Scan for the cell matching the given text and deliver its (X, Y) coordinate at center. 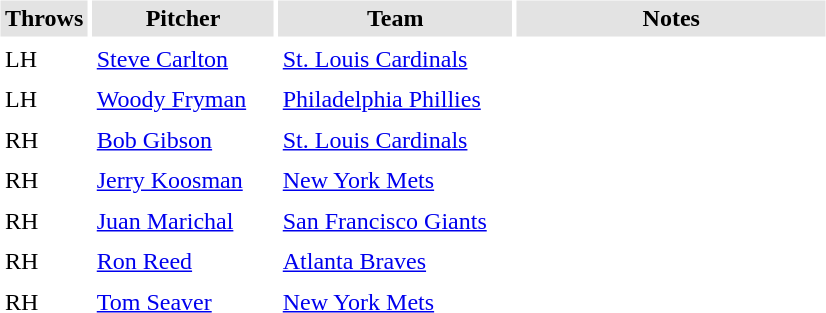
Ron Reed (183, 262)
Woody Fryman (183, 100)
Bob Gibson (183, 140)
San Francisco Giants (395, 221)
Jerry Koosman (183, 180)
New York Mets (395, 180)
Philadelphia Phillies (395, 100)
Pitcher (183, 18)
Juan Marichal (183, 221)
Throws (44, 18)
Notes (672, 18)
Steve Carlton (183, 59)
Team (395, 18)
Atlanta Braves (395, 262)
